Provide the (x, y) coordinate of the cell's center where the given text is located.  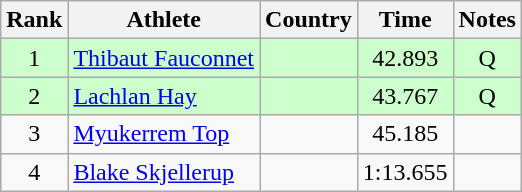
Rank (34, 20)
42.893 (405, 58)
Time (405, 20)
Thibaut Fauconnet (164, 58)
1:13.655 (405, 172)
Lachlan Hay (164, 96)
2 (34, 96)
Country (309, 20)
Myukerrem Top (164, 134)
Blake Skjellerup (164, 172)
Athlete (164, 20)
45.185 (405, 134)
1 (34, 58)
Notes (487, 20)
43.767 (405, 96)
3 (34, 134)
4 (34, 172)
